Determine the (X, Y) coordinate at the center of the cell enclosing the given text.  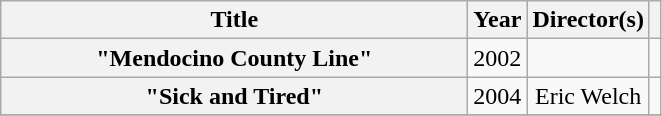
Eric Welch (588, 96)
Year (498, 20)
Title (234, 20)
2004 (498, 96)
2002 (498, 58)
Director(s) (588, 20)
"Mendocino County Line" (234, 58)
"Sick and Tired" (234, 96)
